Locate the cell with the specified text and output its (X, Y) center coordinate. 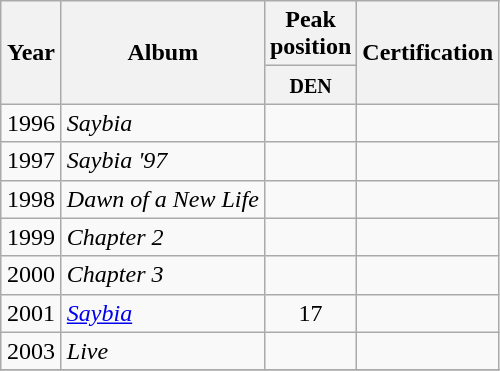
Saybia '97 (162, 161)
Chapter 3 (162, 275)
Chapter 2 (162, 237)
Live (162, 351)
Peakposition (310, 34)
2000 (32, 275)
Year (32, 52)
1996 (32, 123)
DEN (310, 85)
Certification (428, 52)
Dawn of a New Life (162, 199)
Album (162, 52)
17 (310, 313)
2003 (32, 351)
1998 (32, 199)
1999 (32, 237)
2001 (32, 313)
1997 (32, 161)
